Detect which cell encompasses the target text, then output its (X, Y) center coordinate. 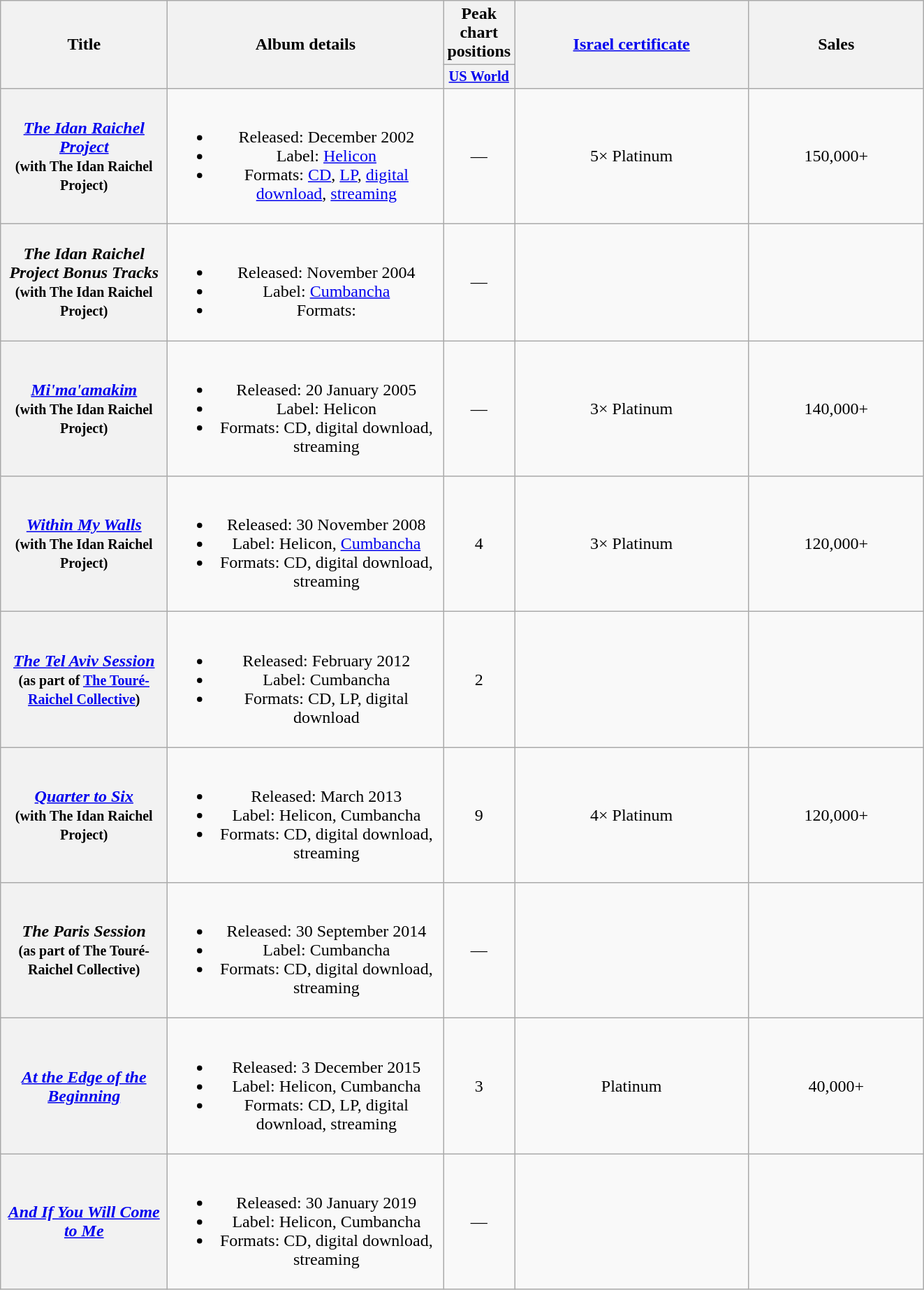
4× Platinum (631, 815)
Israel certificate (631, 45)
9 (479, 815)
The Paris Session(as part of The Touré-Raichel Collective) (84, 951)
Title (84, 45)
The Tel Aviv Session(as part of The Touré-Raichel Collective) (84, 680)
Album details (306, 45)
Released: March 2013Label: Helicon, CumbanchaFormats: CD, digital download, streaming (306, 815)
Released: December 2002Label: HeliconFormats: CD, LP, digital download, streaming (306, 156)
At the Edge of the Beginning (84, 1086)
Released: November 2004Label: CumbanchaFormats: (306, 282)
Within My Walls(with The Idan Raichel Project) (84, 544)
4 (479, 544)
Released: 3 December 2015Label: Helicon, CumbanchaFormats: CD, LP, digital download, streaming (306, 1086)
2 (479, 680)
5× Platinum (631, 156)
Peak chart positions (479, 33)
40,000+ (837, 1086)
3 (479, 1086)
Released: 30 September 2014Label: CumbanchaFormats: CD, digital download, streaming (306, 951)
140,000+ (837, 409)
The Idan Raichel Project(with The Idan Raichel Project) (84, 156)
And If You Will Come to Me (84, 1222)
Released: 20 January 2005Label: HeliconFormats: CD, digital download, streaming (306, 409)
Sales (837, 45)
Quarter to Six(with The Idan Raichel Project) (84, 815)
150,000+ (837, 156)
Released: 30 November 2008Label: Helicon, CumbanchaFormats: CD, digital download, streaming (306, 544)
Mi'ma'amakim(with The Idan Raichel Project) (84, 409)
US World (479, 77)
Released: February 2012Label: CumbanchaFormats: CD, LP, digital download (306, 680)
The Idan Raichel Project Bonus Tracks(with The Idan Raichel Project) (84, 282)
Platinum (631, 1086)
Released: 30 January 2019Label: Helicon, CumbanchaFormats: CD, digital download, streaming (306, 1222)
